Find where the given text appears and provide that cell's center as [X, Y] coordinate. 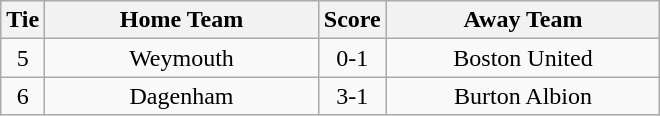
Home Team [182, 20]
Burton Albion [523, 96]
3-1 [352, 96]
Boston United [523, 58]
Dagenham [182, 96]
0-1 [352, 58]
Score [352, 20]
5 [23, 58]
Away Team [523, 20]
Weymouth [182, 58]
6 [23, 96]
Tie [23, 20]
